Return the [X, Y] coordinate for the center point of the cell that contains the specified text.  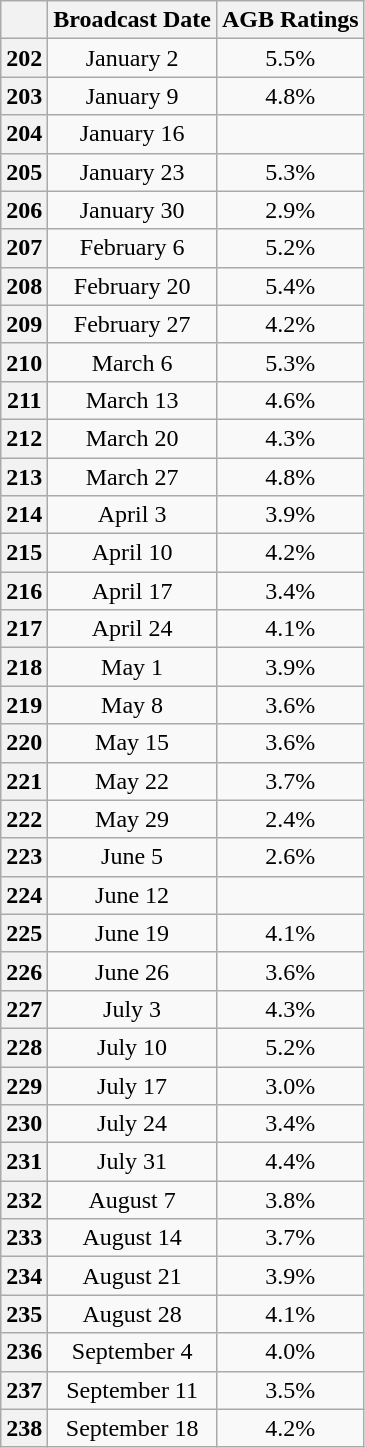
January 9 [132, 96]
202 [24, 58]
204 [24, 134]
2.4% [290, 819]
219 [24, 705]
5.5% [290, 58]
228 [24, 1047]
4.6% [290, 400]
220 [24, 743]
211 [24, 400]
3.0% [290, 1085]
February 27 [132, 324]
232 [24, 1200]
209 [24, 324]
May 8 [132, 705]
July 31 [132, 1162]
215 [24, 553]
229 [24, 1085]
June 5 [132, 857]
July 3 [132, 1009]
218 [24, 667]
238 [24, 1428]
3.8% [290, 1200]
August 28 [132, 1314]
July 24 [132, 1124]
September 18 [132, 1428]
April 10 [132, 553]
August 7 [132, 1200]
2.9% [290, 210]
March 27 [132, 477]
May 29 [132, 819]
January 23 [132, 172]
235 [24, 1314]
227 [24, 1009]
212 [24, 438]
July 17 [132, 1085]
4.4% [290, 1162]
January 2 [132, 58]
September 11 [132, 1390]
August 14 [132, 1238]
May 15 [132, 743]
Broadcast Date [132, 20]
March 20 [132, 438]
231 [24, 1162]
233 [24, 1238]
February 20 [132, 286]
217 [24, 629]
April 24 [132, 629]
May 22 [132, 781]
September 4 [132, 1352]
222 [24, 819]
5.4% [290, 286]
June 12 [132, 895]
203 [24, 96]
210 [24, 362]
August 21 [132, 1276]
June 26 [132, 971]
July 10 [132, 1047]
June 19 [132, 933]
223 [24, 857]
221 [24, 781]
207 [24, 248]
March 6 [132, 362]
216 [24, 591]
237 [24, 1390]
213 [24, 477]
225 [24, 933]
208 [24, 286]
4.0% [290, 1352]
230 [24, 1124]
214 [24, 515]
April 3 [132, 515]
205 [24, 172]
226 [24, 971]
234 [24, 1276]
224 [24, 895]
3.5% [290, 1390]
February 6 [132, 248]
April 17 [132, 591]
March 13 [132, 400]
2.6% [290, 857]
AGB Ratings [290, 20]
236 [24, 1352]
May 1 [132, 667]
January 16 [132, 134]
January 30 [132, 210]
206 [24, 210]
